For the text-containing cell, return its midpoint in (X, Y) coordinate format. 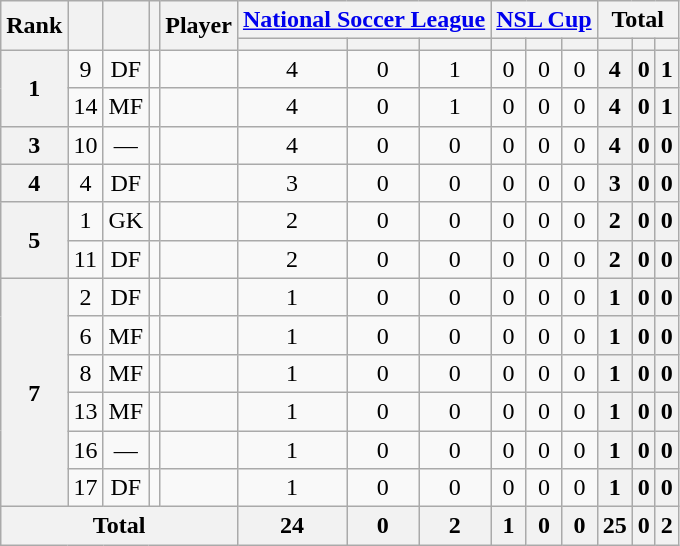
National Soccer League (364, 20)
7 (34, 392)
16 (86, 449)
6 (86, 335)
5 (34, 240)
Player (199, 26)
Rank (34, 26)
13 (86, 411)
NSL Cup (544, 20)
25 (614, 526)
9 (86, 69)
24 (292, 526)
17 (86, 488)
8 (86, 373)
GK (126, 221)
11 (86, 259)
14 (86, 107)
10 (86, 145)
